For the text-containing cell, return its midpoint in [x, y] coordinate format. 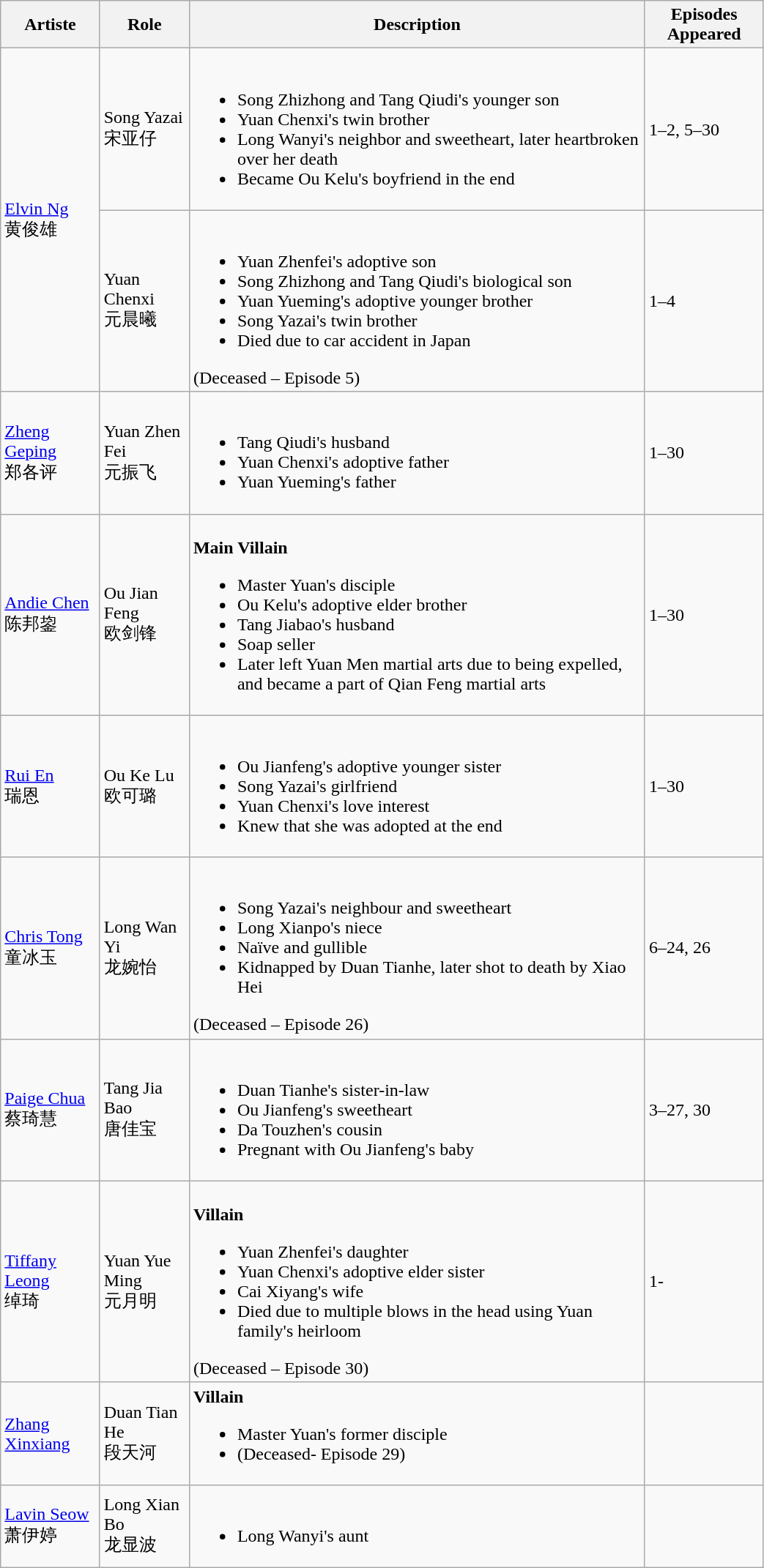
1–4 [704, 301]
Lavin Seow 萧伊婷 [50, 1526]
VillainMaster Yuan's former disciple(Deceased- Episode 29) [417, 1433]
Andie Chen 陈邦鋆 [50, 615]
Yuan Chenxi 元晨曦 [144, 301]
Episodes Appeared [704, 25]
Paige Chua 蔡琦慧 [50, 1110]
Duan Tian He 段天河 [144, 1433]
Zheng Geping 郑各评 [50, 452]
Yuan Yue Ming 元月明 [144, 1281]
Ou Jianfeng's adoptive younger sisterSong Yazai's girlfriendYuan Chenxi's love interestKnew that she was adopted at the end [417, 786]
6–24, 26 [704, 948]
Zhang Xinxiang [50, 1433]
Tiffany Leong 绰琦 [50, 1281]
Artiste [50, 25]
Tang Jia Bao 唐佳宝 [144, 1110]
Duan Tianhe's sister-in-lawOu Jianfeng's sweetheartDa Touzhen's cousinPregnant with Ou Jianfeng's baby [417, 1110]
Ou Jian Feng 欧剑锋 [144, 615]
Description [417, 25]
Rui En 瑞恩 [50, 786]
Long Xian Bo 龙显波 [144, 1526]
Chris Tong 童冰玉 [50, 948]
Long Wan Yi 龙婉怡 [144, 948]
1- [704, 1281]
3–27, 30 [704, 1110]
Yuan Zhen Fei 元振飞 [144, 452]
Tang Qiudi's husbandYuan Chenxi's adoptive fatherYuan Yueming's father [417, 452]
Long Wanyi's aunt [417, 1526]
Song Yazai 宋亚仔 [144, 129]
Elvin Ng 黄俊雄 [50, 220]
Ou Ke Lu 欧可璐 [144, 786]
Role [144, 25]
1–2, 5–30 [704, 129]
